For the text-containing cell, return its midpoint in (x, y) coordinate format. 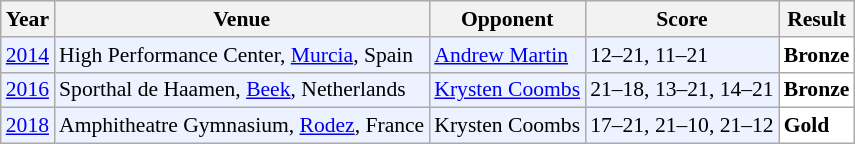
Amphitheatre Gymnasium, Rodez, France (242, 126)
12–21, 11–21 (682, 55)
Gold (817, 126)
Sporthal de Haamen, Beek, Netherlands (242, 90)
2018 (28, 126)
2016 (28, 90)
2014 (28, 55)
Andrew Martin (507, 55)
Opponent (507, 19)
Year (28, 19)
Venue (242, 19)
Score (682, 19)
21–18, 13–21, 14–21 (682, 90)
High Performance Center, Murcia, Spain (242, 55)
17–21, 21–10, 21–12 (682, 126)
Result (817, 19)
